Capture the cell that displays the provided text and extract its (x, y) central coordinate. 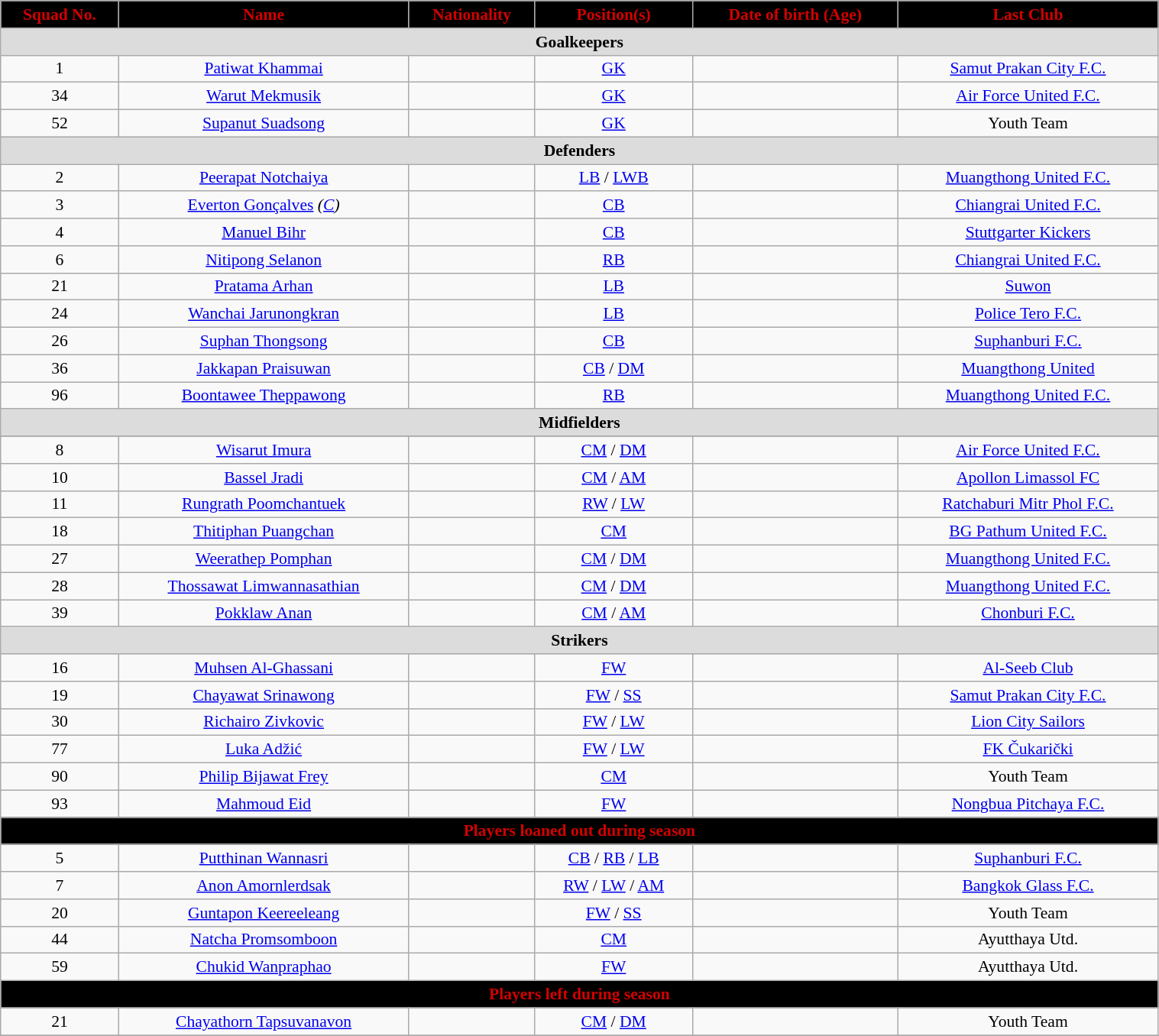
16 (60, 668)
Muangthong United (1028, 368)
RW / LW (614, 504)
Richairo Zivkovic (264, 722)
1 (60, 69)
Date of birth (Age) (795, 15)
Chayathorn Tapsuvanavon (264, 1021)
Players loaned out during season (579, 831)
90 (60, 777)
Name (264, 15)
Nongbua Pitchaya F.C. (1028, 804)
19 (60, 695)
Patiwat Khammai (264, 69)
Defenders (579, 151)
96 (60, 396)
Jakkapan Praisuwan (264, 368)
Chukid Wanpraphao (264, 967)
Suwon (1028, 287)
36 (60, 368)
Last Club (1028, 15)
Thitiphan Puangchan (264, 532)
Ratchaburi Mitr Phol F.C. (1028, 504)
Weerathep Pomphan (264, 559)
Philip Bijawat Frey (264, 777)
Goalkeepers (579, 42)
Natcha Promsomboon (264, 940)
Lion City Sailors (1028, 722)
Al-Seeb Club (1028, 668)
Thossawat Limwannasathian (264, 586)
20 (60, 913)
Guntapon Keereeleang (264, 913)
Stuttgarter Kickers (1028, 232)
Bassel Jradi (264, 478)
26 (60, 342)
BG Pathum United F.C. (1028, 532)
CB / RB / LB (614, 859)
Position(s) (614, 15)
Pokklaw Anan (264, 614)
4 (60, 232)
44 (60, 940)
8 (60, 450)
24 (60, 314)
Supanut Suadsong (264, 124)
Warut Mekmusik (264, 96)
Apollon Limassol FC (1028, 478)
Wisarut Imura (264, 450)
Muhsen Al-Ghassani (264, 668)
Nationality (472, 15)
34 (60, 96)
59 (60, 967)
Anon Amornlerdsak (264, 885)
3 (60, 206)
Midfielders (579, 423)
Strikers (579, 641)
FK Čukarički (1028, 749)
77 (60, 749)
Peerapat Notchaiya (264, 178)
2 (60, 178)
Rungrath Poomchantuek (264, 504)
Players left during season (579, 995)
52 (60, 124)
Boontawee Theppawong (264, 396)
39 (60, 614)
10 (60, 478)
Nitipong Selanon (264, 260)
Luka Adžić (264, 749)
11 (60, 504)
28 (60, 586)
LB / LWB (614, 178)
Police Tero F.C. (1028, 314)
93 (60, 804)
27 (60, 559)
Putthinan Wannasri (264, 859)
Squad No. (60, 15)
Suphan Thongsong (264, 342)
7 (60, 885)
Manuel Bihr (264, 232)
Chonburi F.C. (1028, 614)
Chayawat Srinawong (264, 695)
6 (60, 260)
Pratama Arhan (264, 287)
Everton Gonçalves (C) (264, 206)
Bangkok Glass F.C. (1028, 885)
18 (60, 532)
CB / DM (614, 368)
Wanchai Jarunongkran (264, 314)
Mahmoud Eid (264, 804)
30 (60, 722)
RW / LW / AM (614, 885)
5 (60, 859)
